Search for the cell housing the specified text and yield its [x, y] center coordinate. 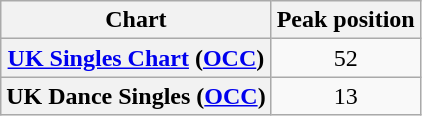
Peak position [346, 20]
Chart [136, 20]
52 [346, 58]
13 [346, 96]
UK Dance Singles (OCC) [136, 96]
UK Singles Chart (OCC) [136, 58]
